Provide the (X, Y) coordinate of the cell's center where the given text is located.  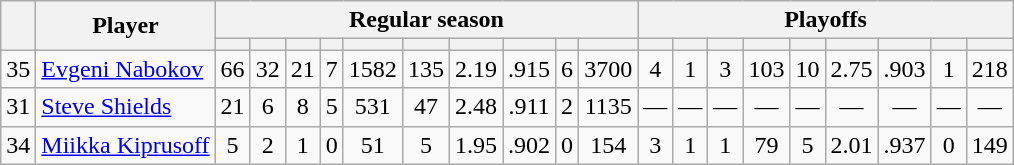
47 (426, 107)
Player (126, 26)
31 (18, 107)
Miikka Kiprusoff (126, 145)
8 (302, 107)
7 (332, 69)
154 (608, 145)
32 (268, 69)
103 (766, 69)
1582 (372, 69)
1.95 (476, 145)
.911 (530, 107)
Evgeni Nabokov (126, 69)
51 (372, 145)
531 (372, 107)
1135 (608, 107)
35 (18, 69)
.937 (904, 145)
218 (990, 69)
2.01 (852, 145)
2.19 (476, 69)
.903 (904, 69)
79 (766, 145)
2.75 (852, 69)
66 (232, 69)
135 (426, 69)
10 (808, 69)
4 (656, 69)
34 (18, 145)
Playoffs (826, 20)
.902 (530, 145)
.915 (530, 69)
Steve Shields (126, 107)
149 (990, 145)
Regular season (426, 20)
3700 (608, 69)
2.48 (476, 107)
